Return [x, y] of the center of cell containing provided text 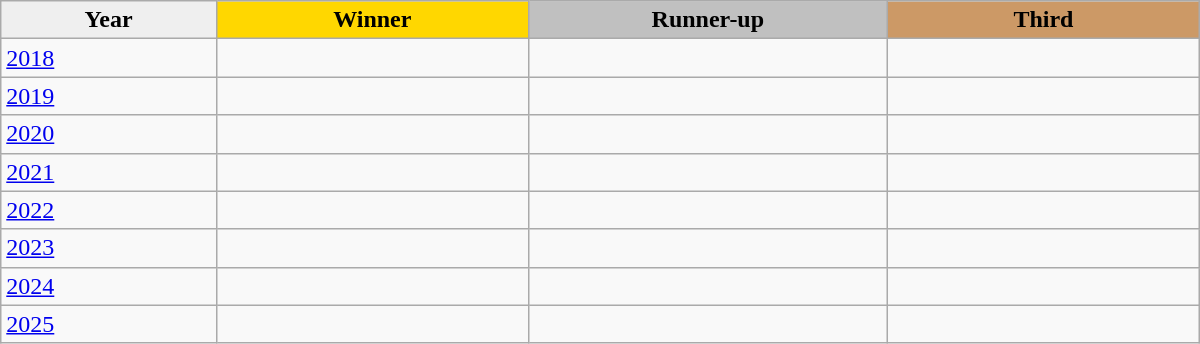
Third [1044, 20]
2025 [109, 324]
2021 [109, 172]
2023 [109, 248]
Year [109, 20]
Runner-up [708, 20]
2022 [109, 210]
2020 [109, 134]
2024 [109, 286]
2019 [109, 96]
Winner [372, 20]
2018 [109, 58]
